Identify which cell holds the provided text, then report its [x, y] central coordinate. 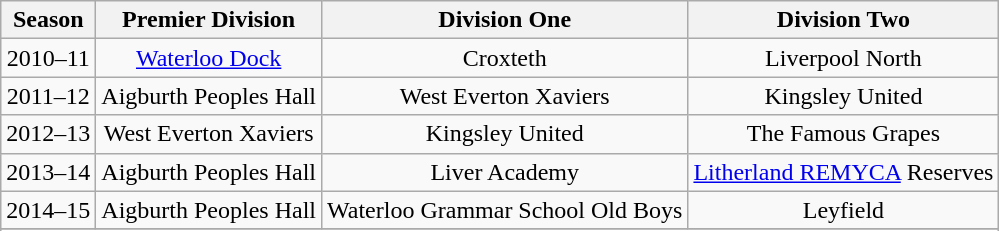
Liverpool North [844, 58]
2011–12 [48, 96]
Liver Academy [505, 172]
Premier Division [209, 20]
Leyfield [844, 210]
Season [48, 20]
Litherland REMYCA Reserves [844, 172]
2014–15 [48, 210]
The Famous Grapes [844, 134]
Division One [505, 20]
Division Two [844, 20]
2012–13 [48, 134]
2010–11 [48, 58]
Waterloo Grammar School Old Boys [505, 210]
Waterloo Dock [209, 58]
Croxteth [505, 58]
2013–14 [48, 172]
